For the text-containing cell, return its midpoint in (x, y) coordinate format. 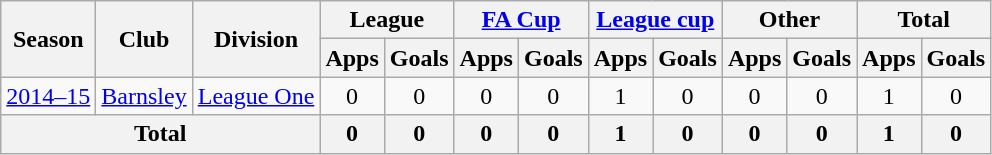
League (387, 20)
Barnsley (144, 96)
League cup (655, 20)
Division (256, 39)
Season (48, 39)
League One (256, 96)
FA Cup (521, 20)
Club (144, 39)
Other (789, 20)
2014–15 (48, 96)
